Return [X, Y] of the center of cell containing provided text 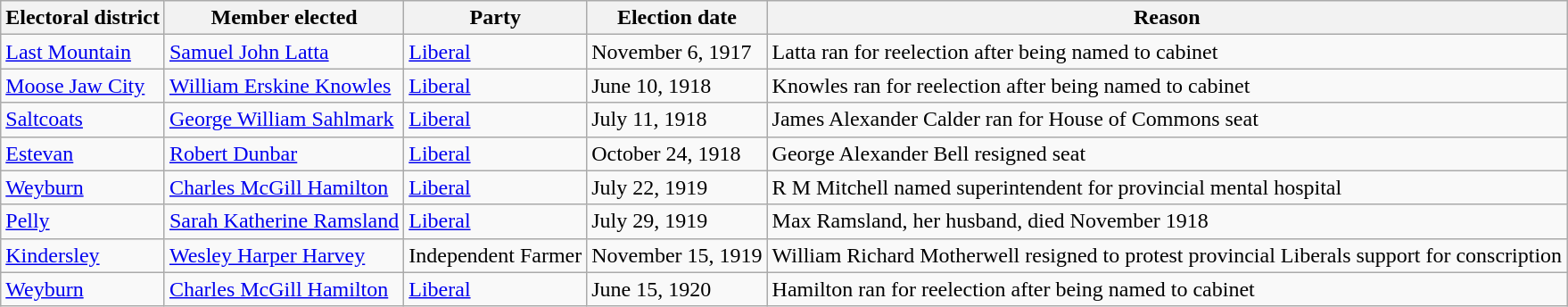
Last Mountain [83, 52]
Member elected [284, 18]
Sarah Katherine Ramsland [284, 221]
George William Sahlmark [284, 120]
July 22, 1919 [677, 187]
William Erskine Knowles [284, 86]
Robert Dunbar [284, 153]
July 29, 1919 [677, 221]
July 11, 1918 [677, 120]
Election date [677, 18]
George Alexander Bell resigned seat [1167, 153]
Wesley Harper Harvey [284, 255]
November 6, 1917 [677, 52]
Max Ramsland, her husband, died November 1918 [1167, 221]
October 24, 1918 [677, 153]
Kindersley [83, 255]
June 15, 1920 [677, 289]
Estevan [83, 153]
Electoral district [83, 18]
Samuel John Latta [284, 52]
Latta ran for reelection after being named to cabinet [1167, 52]
James Alexander Calder ran for House of Commons seat [1167, 120]
June 10, 1918 [677, 86]
Saltcoats [83, 120]
Independent Farmer [496, 255]
Hamilton ran for reelection after being named to cabinet [1167, 289]
R M Mitchell named superintendent for provincial mental hospital [1167, 187]
Knowles ran for reelection after being named to cabinet [1167, 86]
Pelly [83, 221]
William Richard Motherwell resigned to protest provincial Liberals support for conscription [1167, 255]
Party [496, 18]
November 15, 1919 [677, 255]
Reason [1167, 18]
Moose Jaw City [83, 86]
